Find where the given text appears and provide that cell's center as (X, Y) coordinate. 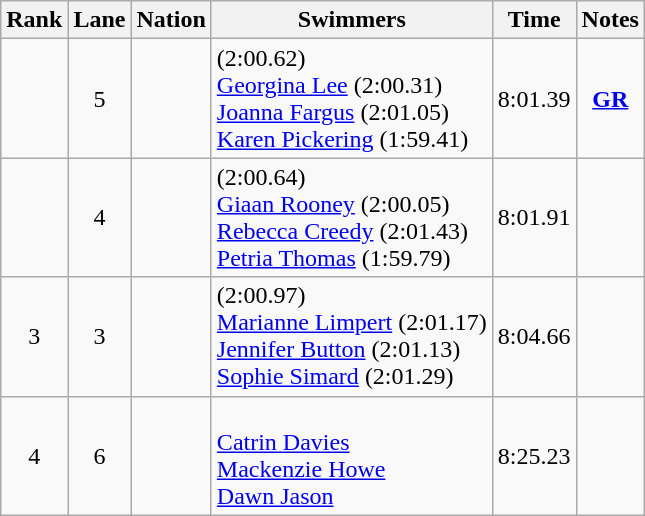
8:25.23 (534, 456)
(2:00.64)Giaan Rooney (2:00.05)Rebecca Creedy (2:01.43)Petria Thomas (1:59.79) (352, 218)
Notes (610, 20)
8:04.66 (534, 336)
8:01.39 (534, 98)
Time (534, 20)
GR (610, 98)
(2:00.97)Marianne Limpert (2:01.17)Jennifer Button (2:01.13)Sophie Simard (2:01.29) (352, 336)
Nation (171, 20)
6 (100, 456)
5 (100, 98)
8:01.91 (534, 218)
Catrin DaviesMackenzie HoweDawn Jason (352, 456)
Swimmers (352, 20)
(2:00.62)Georgina Lee (2:00.31)Joanna Fargus (2:01.05)Karen Pickering (1:59.41) (352, 98)
Rank (34, 20)
Lane (100, 20)
